From the cell containing the given text, extract its center point as (x, y) coordinate. 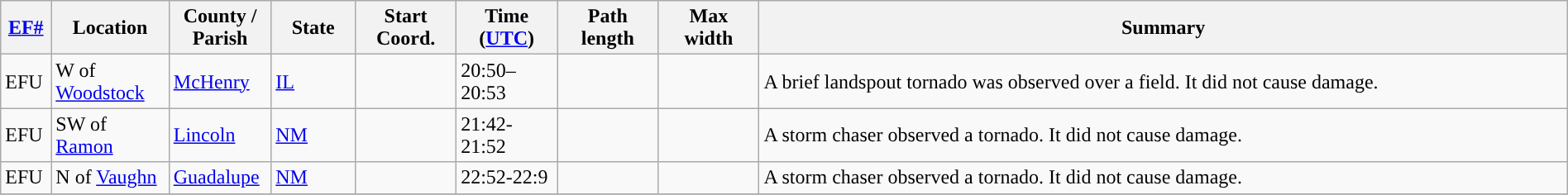
Location (110, 28)
EF# (26, 28)
Path length (608, 28)
McHenry (220, 81)
County / Parish (220, 28)
Time (UTC) (507, 28)
22:52-22:9 (507, 178)
Start Coord. (406, 28)
SW of Ramon (110, 136)
Summary (1163, 28)
N of Vaughn (110, 178)
IL (313, 81)
Guadalupe (220, 178)
20:50–20:53 (507, 81)
A brief landspout tornado was observed over a field. It did not cause damage. (1163, 81)
Max width (709, 28)
W of Woodstock (110, 81)
21:42-21:52 (507, 136)
Lincoln (220, 136)
State (313, 28)
